Return the (X, Y) coordinate for the center point of the cell that contains the specified text.  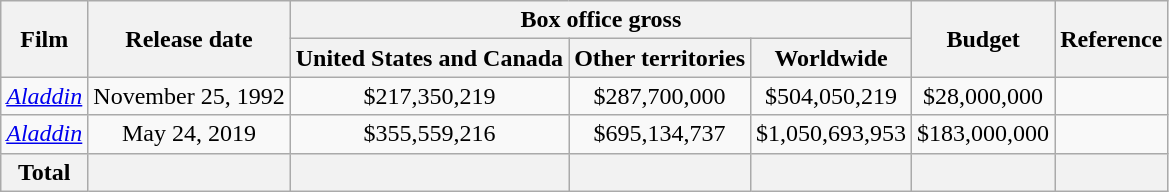
$695,134,737 (660, 134)
November 25, 1992 (189, 96)
Box office gross (600, 20)
$217,350,219 (429, 96)
Other territories (660, 58)
Budget (984, 39)
May 24, 2019 (189, 134)
Total (44, 172)
$183,000,000 (984, 134)
United States and Canada (429, 58)
$287,700,000 (660, 96)
Release date (189, 39)
Film (44, 39)
$504,050,219 (832, 96)
Worldwide (832, 58)
$355,559,216 (429, 134)
Reference (1112, 39)
$1,050,693,953 (832, 134)
$28,000,000 (984, 96)
